For the text-containing cell, return its midpoint in (X, Y) coordinate format. 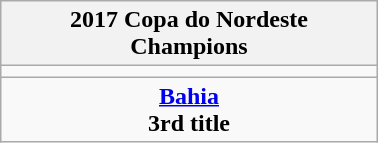
2017 Copa do NordesteChampions (189, 34)
Bahia3rd title (189, 110)
